Output the [X, Y] coordinate of the center of the cell containing the given text.  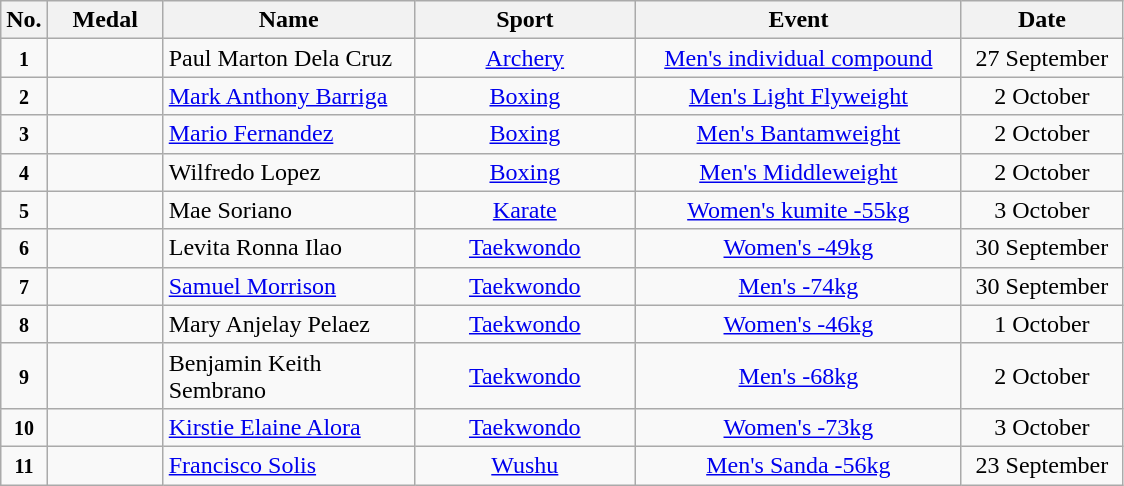
Mario Fernandez [288, 134]
No. [24, 20]
Men's Light Flyweight [798, 96]
Archery [524, 58]
Mae Soriano [288, 210]
11 [24, 465]
Sport [524, 20]
10 [24, 427]
Francisco Solis [288, 465]
Karate [524, 210]
Date [1042, 20]
Mary Anjelay Pelaez [288, 324]
Wushu [524, 465]
Women's kumite -55kg [798, 210]
Kirstie Elaine Alora [288, 427]
Samuel Morrison [288, 286]
1 [24, 58]
3 [24, 134]
23 September [1042, 465]
4 [24, 172]
Men's -68kg [798, 376]
8 [24, 324]
Men's Sanda -56kg [798, 465]
7 [24, 286]
Men's Bantamweight [798, 134]
Medal [105, 20]
Name [288, 20]
5 [24, 210]
Mark Anthony Barriga [288, 96]
2 [24, 96]
Women's -46kg [798, 324]
Wilfredo Lopez [288, 172]
Men's Middleweight [798, 172]
6 [24, 248]
1 October [1042, 324]
Men's individual compound [798, 58]
27 September [1042, 58]
Paul Marton Dela Cruz [288, 58]
Men's -74kg [798, 286]
Event [798, 20]
Women's -49kg [798, 248]
Benjamin Keith Sembrano [288, 376]
Levita Ronna Ilao [288, 248]
9 [24, 376]
Women's -73kg [798, 427]
